Find where the given text appears and provide that cell's center as [X, Y] coordinate. 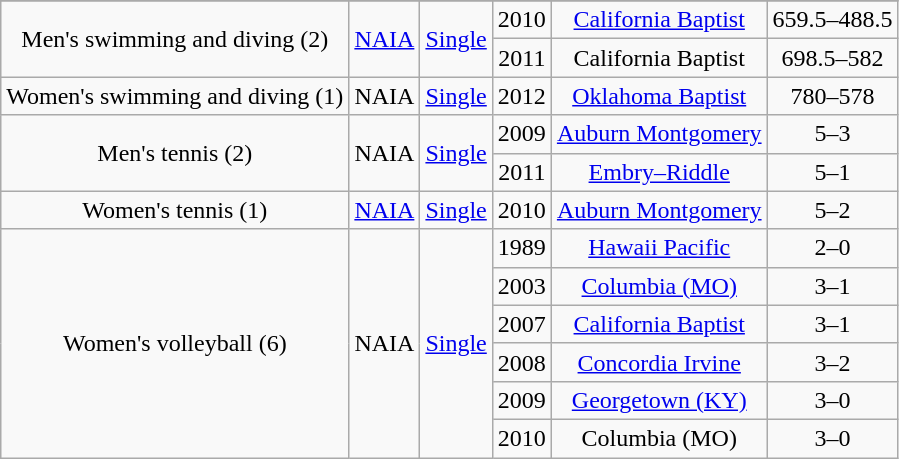
Georgetown (KY) [659, 400]
2003 [522, 286]
Men's swimming and diving (2) [175, 39]
Women's volleyball (6) [175, 343]
Women's swimming and diving (1) [175, 96]
2–0 [832, 248]
659.5–488.5 [832, 20]
Oklahoma Baptist [659, 96]
3–2 [832, 362]
Hawaii Pacific [659, 248]
698.5–582 [832, 58]
Men's tennis (2) [175, 153]
Embry–Riddle [659, 172]
2012 [522, 96]
Women's tennis (1) [175, 210]
780–578 [832, 96]
5–2 [832, 210]
2007 [522, 324]
Concordia Irvine [659, 362]
1989 [522, 248]
5–3 [832, 134]
5–1 [832, 172]
2008 [522, 362]
